For the text-containing cell, return its midpoint in [X, Y] coordinate format. 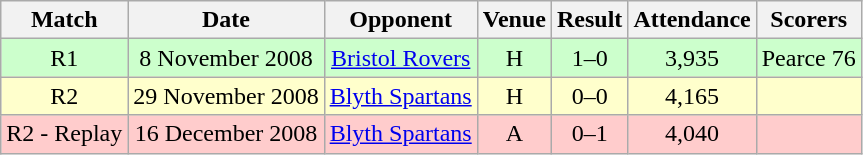
8 November 2008 [226, 58]
Scorers [808, 20]
4,040 [692, 134]
Result [589, 20]
Bristol Rovers [400, 58]
Pearce 76 [808, 58]
1–0 [589, 58]
Match [64, 20]
Venue [514, 20]
Date [226, 20]
Opponent [400, 20]
Attendance [692, 20]
R2 - Replay [64, 134]
4,165 [692, 96]
0–0 [589, 96]
16 December 2008 [226, 134]
29 November 2008 [226, 96]
3,935 [692, 58]
0–1 [589, 134]
R2 [64, 96]
A [514, 134]
R1 [64, 58]
